Locate the cell with the specified text and output its (x, y) center coordinate. 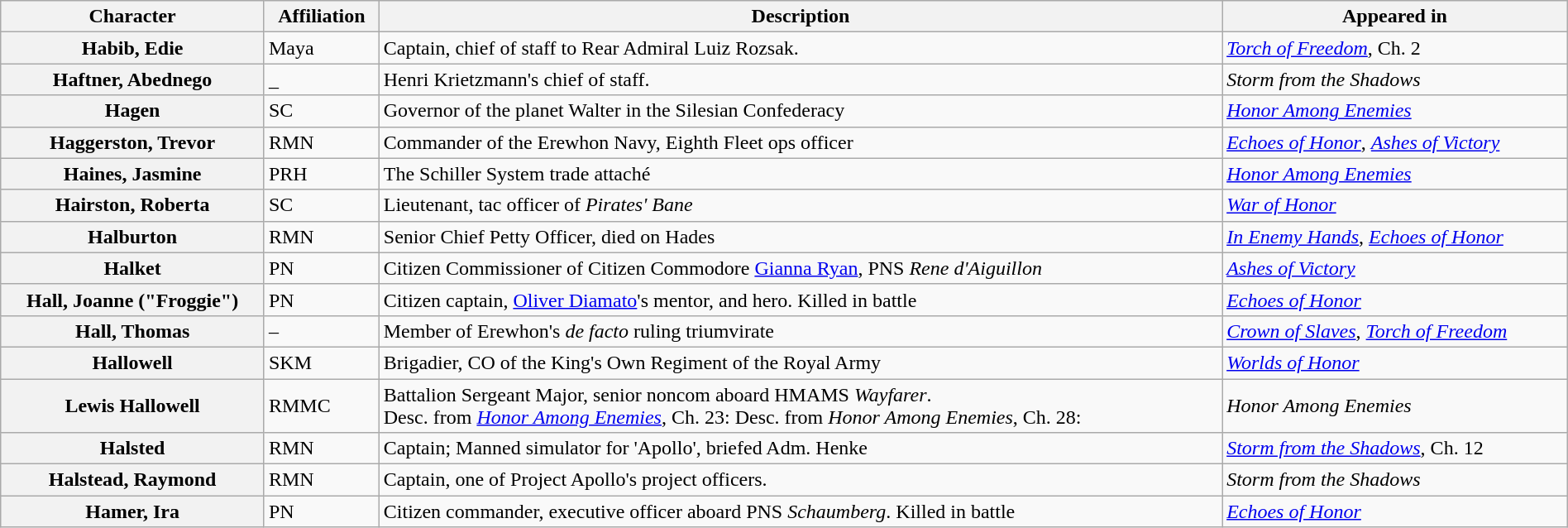
Hairston, Roberta (132, 205)
Ashes of Victory (1395, 268)
Lewis Hallowell (132, 406)
Habib, Edie (132, 48)
Member of Erewhon's de facto ruling triumvirate (801, 331)
Commander of the Erewhon Navy, Eighth Fleet ops officer (801, 142)
Halburton (132, 237)
Hall, Thomas (132, 331)
Storm from the Shadows, Ch. 12 (1395, 449)
Brigadier, CO of the King's Own Regiment of the Royal Army (801, 362)
Echoes of Honor, Ashes of Victory (1395, 142)
Description (801, 17)
– (321, 331)
Halsted (132, 449)
Halstead, Raymond (132, 480)
Character (132, 17)
War of Honor (1395, 205)
Hall, Joanne ("Froggie") (132, 300)
The Schiller System trade attaché (801, 174)
Hamer, Ira (132, 511)
Battalion Sergeant Major, senior noncom aboard HMAMS Wayfarer.Desc. from Honor Among Enemies, Ch. 23: Desc. from Honor Among Enemies, Ch. 28: (801, 406)
Citizen Commissioner of Citizen Commodore Gianna Ryan, PNS Rene d'Aiguillon (801, 268)
Haftner, Abednego (132, 79)
Lieutenant, tac officer of Pirates' Bane (801, 205)
Appeared in (1395, 17)
Worlds of Honor (1395, 362)
Halket (132, 268)
RMMC (321, 406)
Citizen captain, Oliver Diamato's mentor, and hero. Killed in battle (801, 300)
Senior Chief Petty Officer, died on Hades (801, 237)
Hagen (132, 111)
Crown of Slaves, Torch of Freedom (1395, 331)
SKM (321, 362)
Maya (321, 48)
Citizen commander, executive officer aboard PNS Schaumberg. Killed in battle (801, 511)
Captain, chief of staff to Rear Admiral Luiz Rozsak. (801, 48)
Torch of Freedom, Ch. 2 (1395, 48)
Haines, Jasmine (132, 174)
Affiliation (321, 17)
Governor of the planet Walter in the Silesian Confederacy (801, 111)
Haggerston, Trevor (132, 142)
Hallowell (132, 362)
Captain, one of Project Apollo's project officers. (801, 480)
In Enemy Hands, Echoes of Honor (1395, 237)
Captain; Manned simulator for 'Apollo', briefed Adm. Henke (801, 449)
PRH (321, 174)
_ (321, 79)
Henri Krietzmann's chief of staff. (801, 79)
